Determine the [x, y] coordinate at the center of the cell enclosing the given text.  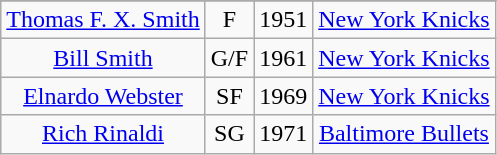
Baltimore Bullets [404, 134]
SF [229, 96]
1969 [284, 96]
1971 [284, 134]
Elnardo Webster [103, 96]
Rich Rinaldi [103, 134]
G/F [229, 58]
SG [229, 134]
Bill Smith [103, 58]
1951 [284, 20]
1961 [284, 58]
Thomas F. X. Smith [103, 20]
F [229, 20]
